From the cell containing the given text, extract its center point as [X, Y] coordinate. 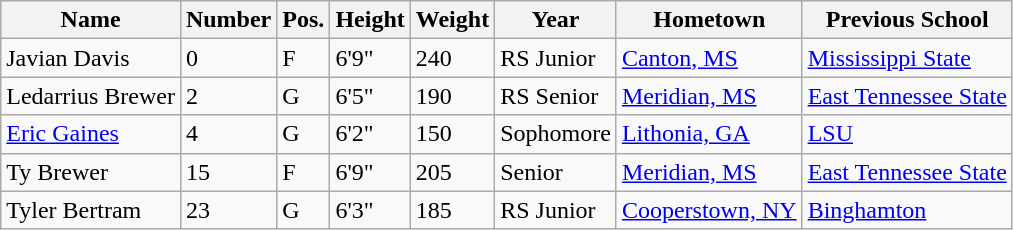
Mississippi State [907, 58]
190 [452, 96]
Senior [556, 172]
Tyler Bertram [91, 210]
Lithonia, GA [709, 134]
Previous School [907, 20]
Number [228, 20]
6'3" [370, 210]
Cooperstown, NY [709, 210]
4 [228, 134]
Hometown [709, 20]
Binghamton [907, 210]
Year [556, 20]
Ledarrius Brewer [91, 96]
Eric Gaines [91, 134]
0 [228, 58]
Weight [452, 20]
6'5" [370, 96]
240 [452, 58]
150 [452, 134]
Sophomore [556, 134]
23 [228, 210]
205 [452, 172]
2 [228, 96]
Canton, MS [709, 58]
15 [228, 172]
LSU [907, 134]
6'2" [370, 134]
Pos. [304, 20]
Ty Brewer [91, 172]
Name [91, 20]
185 [452, 210]
RS Senior [556, 96]
Height [370, 20]
Javian Davis [91, 58]
